For the text-containing cell, return its midpoint in [X, Y] coordinate format. 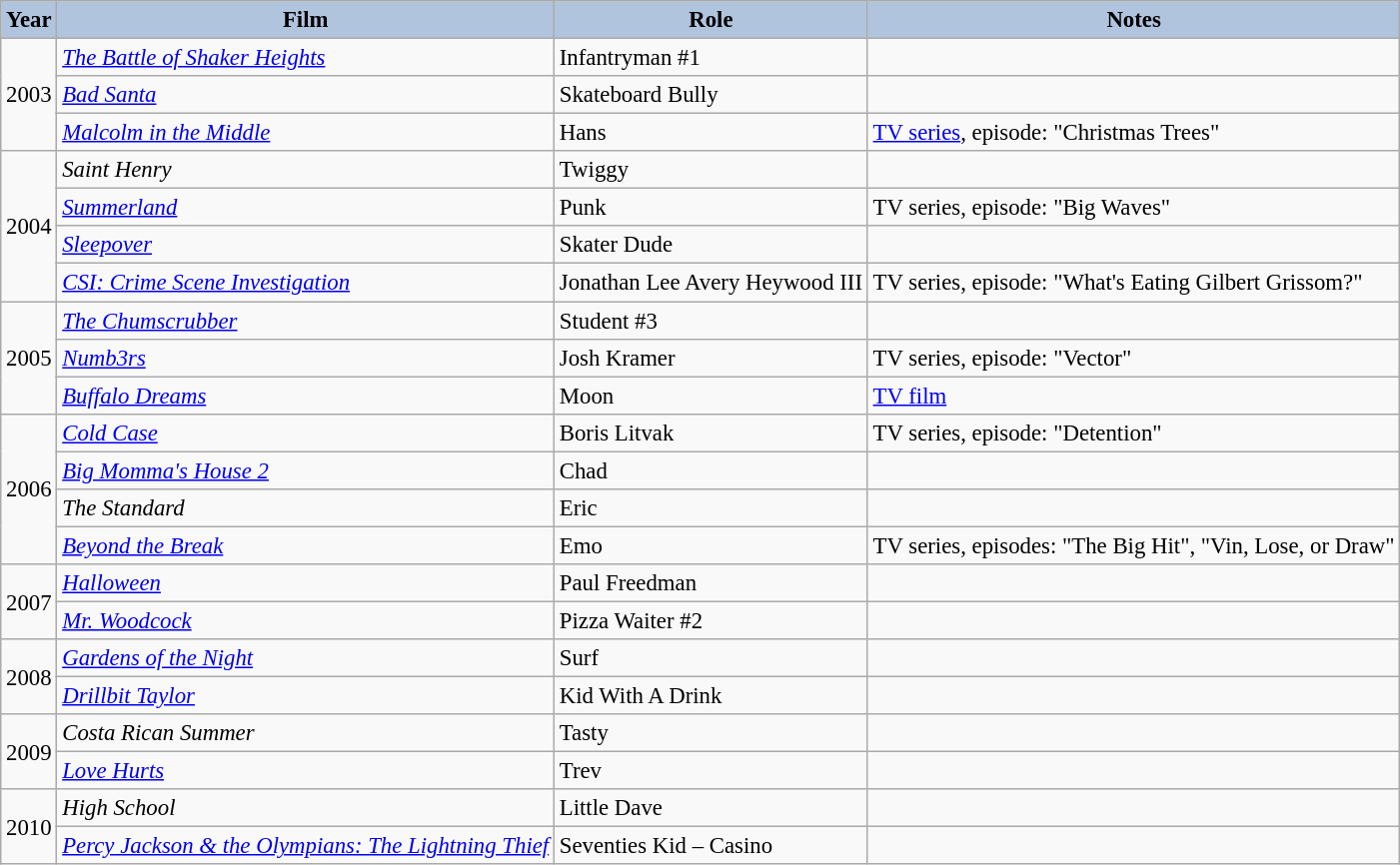
Buffalo Dreams [306, 396]
Summerland [306, 208]
Cold Case [306, 432]
2006 [29, 488]
The Battle of Shaker Heights [306, 58]
Little Dave [710, 808]
Year [29, 20]
Bad Santa [306, 95]
Big Momma's House 2 [306, 470]
Jonathan Lee Avery Heywood III [710, 283]
Surf [710, 658]
Eric [710, 508]
The Chumscrubber [306, 321]
Gardens of the Night [306, 658]
High School [306, 808]
Mr. Woodcock [306, 620]
Josh Kramer [710, 358]
2009 [29, 751]
Tasty [710, 733]
Malcolm in the Middle [306, 133]
CSI: Crime Scene Investigation [306, 283]
Infantryman #1 [710, 58]
2004 [29, 226]
Saint Henry [306, 170]
The Standard [306, 508]
Trev [710, 771]
Hans [710, 133]
Drillbit Taylor [306, 696]
Skateboard Bully [710, 95]
Kid With A Drink [710, 696]
Boris Litvak [710, 432]
Punk [710, 208]
Twiggy [710, 170]
Paul Freedman [710, 583]
2007 [29, 601]
Percy Jackson & the Olympians: The Lightning Thief [306, 846]
Sleepover [306, 245]
Halloween [306, 583]
Notes [1133, 20]
Student #3 [710, 321]
Numb3rs [306, 358]
Skater Dude [710, 245]
TV series, episode: "What's Eating Gilbert Grissom?" [1133, 283]
Seventies Kid – Casino [710, 846]
TV series, episode: "Big Waves" [1133, 208]
Film [306, 20]
Beyond the Break [306, 545]
2010 [29, 827]
TV series, episodes: "The Big Hit", "Vin, Lose, or Draw" [1133, 545]
Emo [710, 545]
Chad [710, 470]
2003 [29, 96]
2008 [29, 677]
Moon [710, 396]
TV film [1133, 396]
TV series, episode: "Christmas Trees" [1133, 133]
2005 [29, 358]
Pizza Waiter #2 [710, 620]
Costa Rican Summer [306, 733]
Love Hurts [306, 771]
Role [710, 20]
TV series, episode: "Detention" [1133, 432]
TV series, episode: "Vector" [1133, 358]
